Output the [x, y] coordinate of the center of the cell containing the given text.  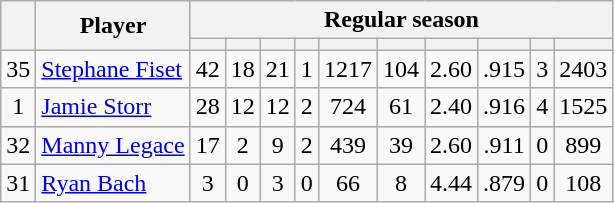
1217 [348, 69]
Regular season [402, 20]
66 [348, 183]
Player [113, 26]
Jamie Storr [113, 107]
104 [400, 69]
61 [400, 107]
724 [348, 107]
4.44 [452, 183]
.915 [504, 69]
899 [584, 145]
21 [278, 69]
2403 [584, 69]
4 [542, 107]
28 [208, 107]
18 [242, 69]
.916 [504, 107]
32 [18, 145]
2.40 [452, 107]
108 [584, 183]
Ryan Bach [113, 183]
9 [278, 145]
31 [18, 183]
.911 [504, 145]
39 [400, 145]
Manny Legace [113, 145]
17 [208, 145]
.879 [504, 183]
439 [348, 145]
8 [400, 183]
1525 [584, 107]
42 [208, 69]
35 [18, 69]
Stephane Fiset [113, 69]
